From the cell containing the given text, extract its center point as [x, y] coordinate. 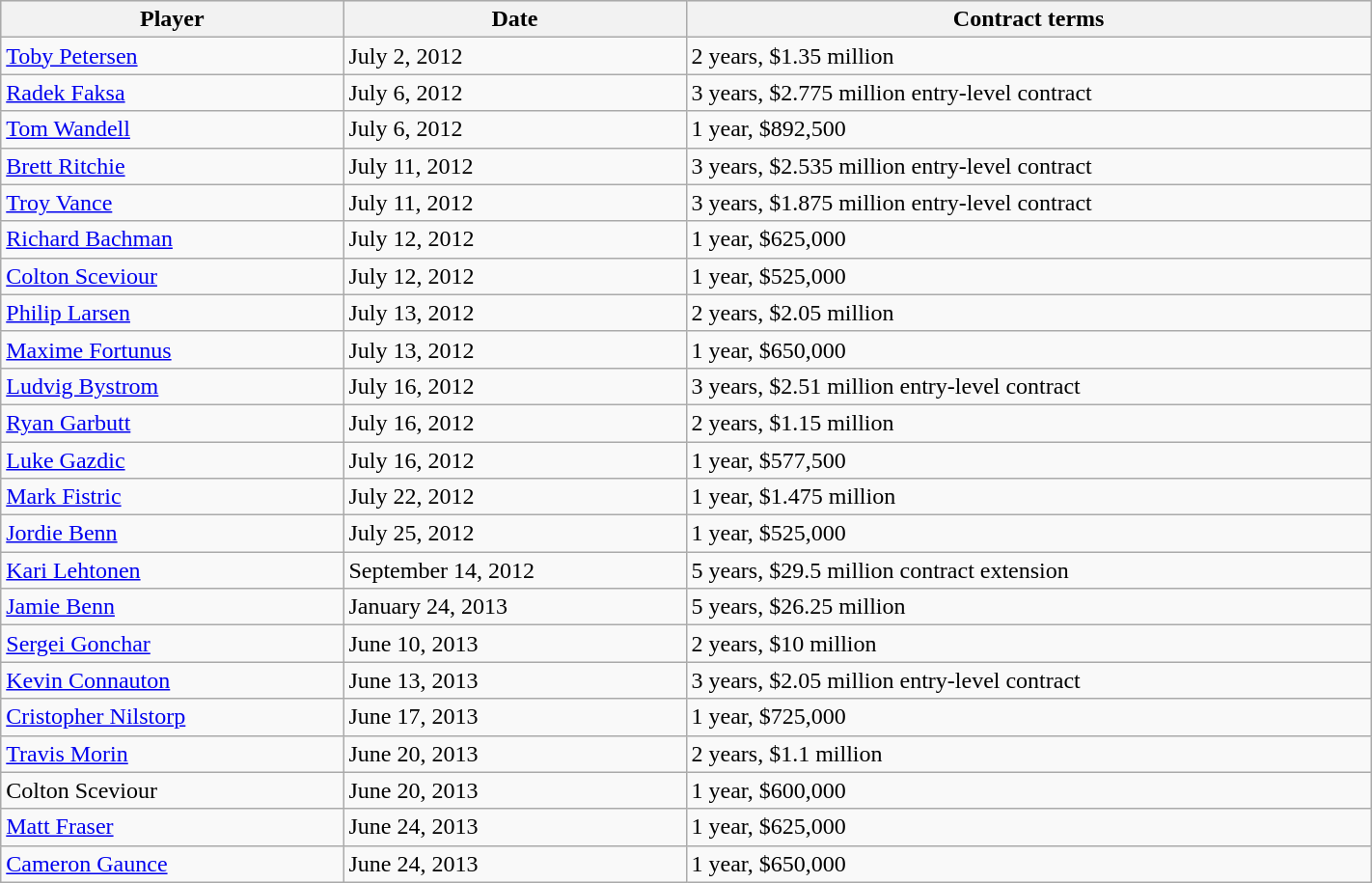
Philip Larsen [172, 313]
September 14, 2012 [515, 570]
Tom Wandell [172, 129]
2 years, $10 million [1029, 644]
January 24, 2013 [515, 607]
Toby Petersen [172, 56]
June 17, 2013 [515, 717]
5 years, $29.5 million contract extension [1029, 570]
Ryan Garbutt [172, 423]
3 years, $2.775 million entry-level contract [1029, 93]
Richard Bachman [172, 239]
Kari Lehtonen [172, 570]
July 25, 2012 [515, 534]
1 year, $725,000 [1029, 717]
Troy Vance [172, 203]
Luke Gazdic [172, 460]
Sergei Gonchar [172, 644]
5 years, $26.25 million [1029, 607]
Jordie Benn [172, 534]
Kevin Connauton [172, 680]
Travis Morin [172, 754]
Ludvig Bystrom [172, 386]
Cameron Gaunce [172, 864]
1 year, $577,500 [1029, 460]
Radek Faksa [172, 93]
Matt Fraser [172, 827]
Contract terms [1029, 19]
Player [172, 19]
Mark Fistric [172, 497]
2 years, $1.35 million [1029, 56]
Cristopher Nilstorp [172, 717]
June 13, 2013 [515, 680]
3 years, $1.875 million entry-level contract [1029, 203]
July 22, 2012 [515, 497]
July 2, 2012 [515, 56]
3 years, $2.535 million entry-level contract [1029, 166]
Jamie Benn [172, 607]
1 year, $892,500 [1029, 129]
1 year, $600,000 [1029, 790]
1 year, $1.475 million [1029, 497]
Date [515, 19]
2 years, $1.1 million [1029, 754]
Maxime Fortunus [172, 349]
Brett Ritchie [172, 166]
3 years, $2.51 million entry-level contract [1029, 386]
June 10, 2013 [515, 644]
2 years, $1.15 million [1029, 423]
2 years, $2.05 million [1029, 313]
3 years, $2.05 million entry-level contract [1029, 680]
